Detect which cell encompasses the target text, then output its [X, Y] center coordinate. 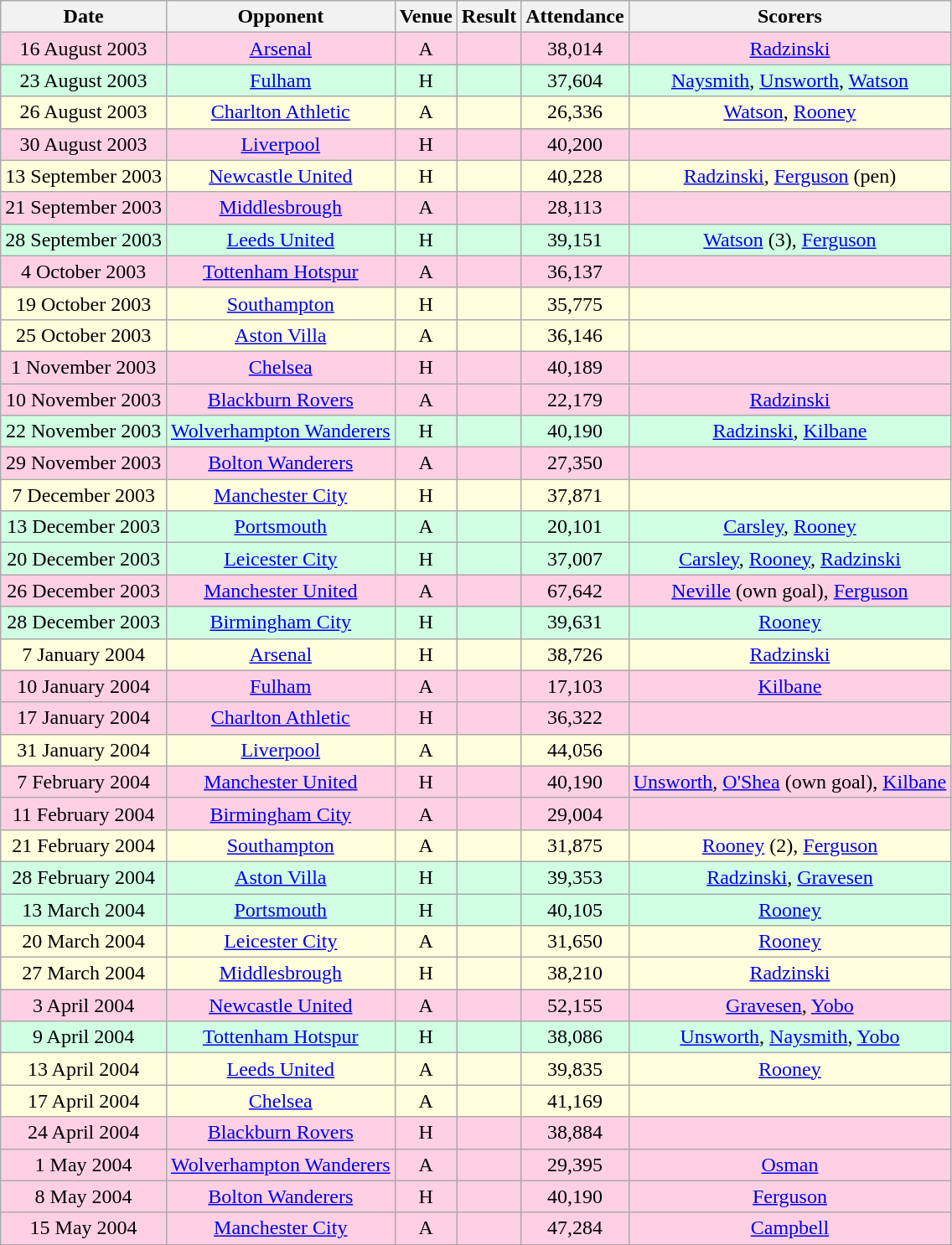
21 September 2003 [84, 208]
Unsworth, Naysmith, Yobo [789, 1037]
29,395 [575, 1165]
13 March 2004 [84, 909]
19 October 2003 [84, 303]
17 January 2004 [84, 718]
Watson, Rooney [789, 112]
29,004 [575, 814]
17,103 [575, 686]
Radzinski, Gravesen [789, 877]
37,871 [575, 495]
47,284 [575, 1228]
Radzinski, Kilbane [789, 431]
Result [489, 17]
67,642 [575, 591]
27,350 [575, 463]
Date [84, 17]
Naysmith, Unsworth, Watson [789, 80]
24 April 2004 [84, 1133]
38,014 [575, 49]
38,884 [575, 1133]
39,631 [575, 622]
4 October 2003 [84, 271]
Carsley, Rooney, Radzinski [789, 559]
Radzinski, Ferguson (pen) [789, 176]
21 February 2004 [84, 845]
35,775 [575, 303]
Osman [789, 1165]
28 September 2003 [84, 240]
40,189 [575, 367]
38,210 [575, 974]
25 October 2003 [84, 335]
26 August 2003 [84, 112]
22 November 2003 [84, 431]
22,179 [575, 400]
40,200 [575, 144]
Ferguson [789, 1196]
Carsley, Rooney [789, 527]
Gravesen, Yobo [789, 1005]
40,228 [575, 176]
10 November 2003 [84, 400]
3 April 2004 [84, 1005]
Venue [426, 17]
29 November 2003 [84, 463]
28 February 2004 [84, 877]
31,650 [575, 942]
40,105 [575, 909]
9 April 2004 [84, 1037]
Watson (3), Ferguson [789, 240]
39,835 [575, 1069]
38,726 [575, 654]
10 January 2004 [84, 686]
26 December 2003 [84, 591]
13 September 2003 [84, 176]
36,146 [575, 335]
13 December 2003 [84, 527]
23 August 2003 [84, 80]
11 February 2004 [84, 814]
17 April 2004 [84, 1101]
26,336 [575, 112]
7 February 2004 [84, 782]
20 March 2004 [84, 942]
Kilbane [789, 686]
36,322 [575, 718]
31 January 2004 [84, 750]
37,604 [575, 80]
20,101 [575, 527]
7 December 2003 [84, 495]
15 May 2004 [84, 1228]
7 January 2004 [84, 654]
41,169 [575, 1101]
16 August 2003 [84, 49]
27 March 2004 [84, 974]
8 May 2004 [84, 1196]
Rooney (2), Ferguson [789, 845]
31,875 [575, 845]
Attendance [575, 17]
44,056 [575, 750]
36,137 [575, 271]
1 May 2004 [84, 1165]
Campbell [789, 1228]
Neville (own goal), Ferguson [789, 591]
28,113 [575, 208]
37,007 [575, 559]
52,155 [575, 1005]
30 August 2003 [84, 144]
39,151 [575, 240]
28 December 2003 [84, 622]
20 December 2003 [84, 559]
Opponent [280, 17]
Unsworth, O'Shea (own goal), Kilbane [789, 782]
39,353 [575, 877]
13 April 2004 [84, 1069]
Scorers [789, 17]
38,086 [575, 1037]
1 November 2003 [84, 367]
